Detect which cell encompasses the target text, then output its (x, y) center coordinate. 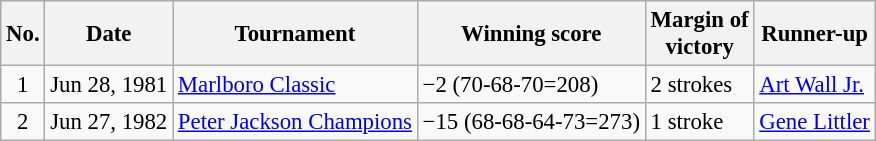
2 strokes (700, 85)
Margin ofvictory (700, 34)
Winning score (531, 34)
Marlboro Classic (296, 85)
Runner-up (814, 34)
Jun 28, 1981 (109, 85)
1 (23, 85)
−2 (70-68-70=208) (531, 85)
Art Wall Jr. (814, 85)
−15 (68-68-64-73=273) (531, 122)
Gene Littler (814, 122)
Peter Jackson Champions (296, 122)
1 stroke (700, 122)
Date (109, 34)
Tournament (296, 34)
Jun 27, 1982 (109, 122)
2 (23, 122)
No. (23, 34)
